Return [X, Y] of the center of cell containing provided text 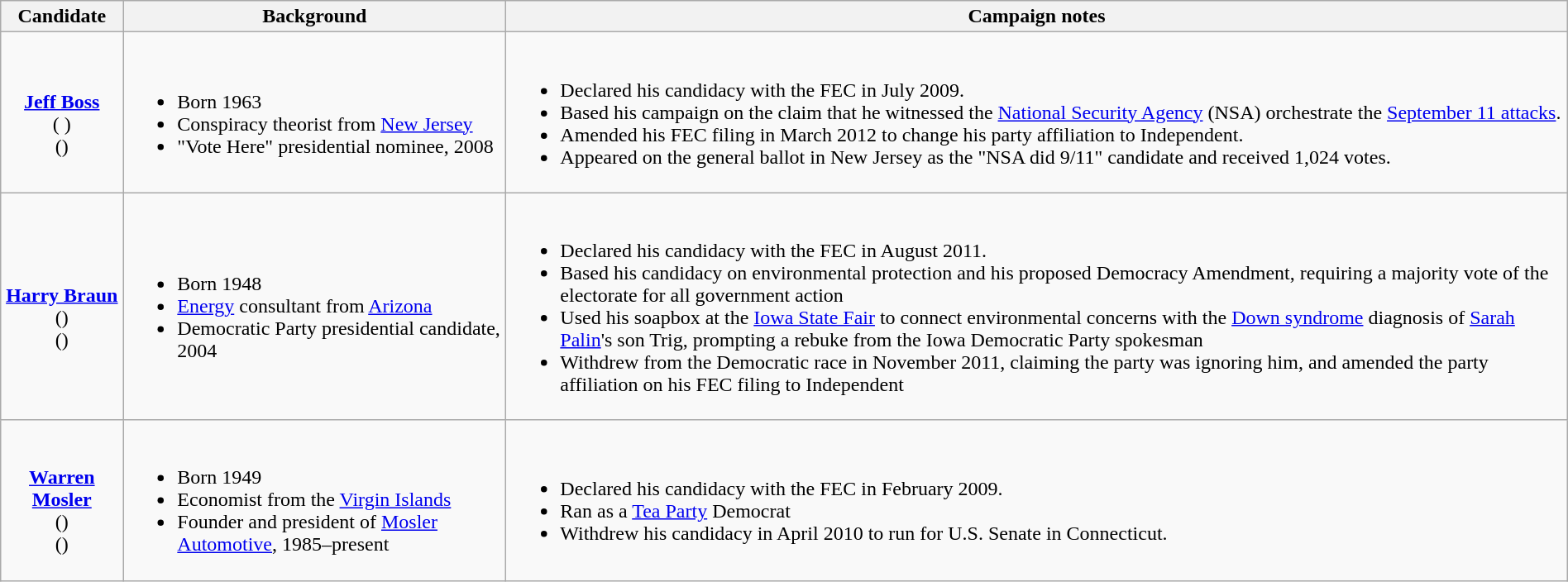
Campaign notes [1037, 17]
Born 1963Conspiracy theorist from New Jersey"Vote Here" presidential nominee, 2008 [314, 112]
Jeff Boss( )() [62, 112]
Born 1949Economist from the Virgin IslandsFounder and president of Mosler Automotive, 1985–present [314, 500]
Background [314, 17]
Warren Mosler()() [62, 500]
Born 1948Energy consultant from ArizonaDemocratic Party presidential candidate, 2004 [314, 306]
Candidate [62, 17]
Harry Braun()() [62, 306]
